Capture the cell that displays the provided text and extract its [x, y] central coordinate. 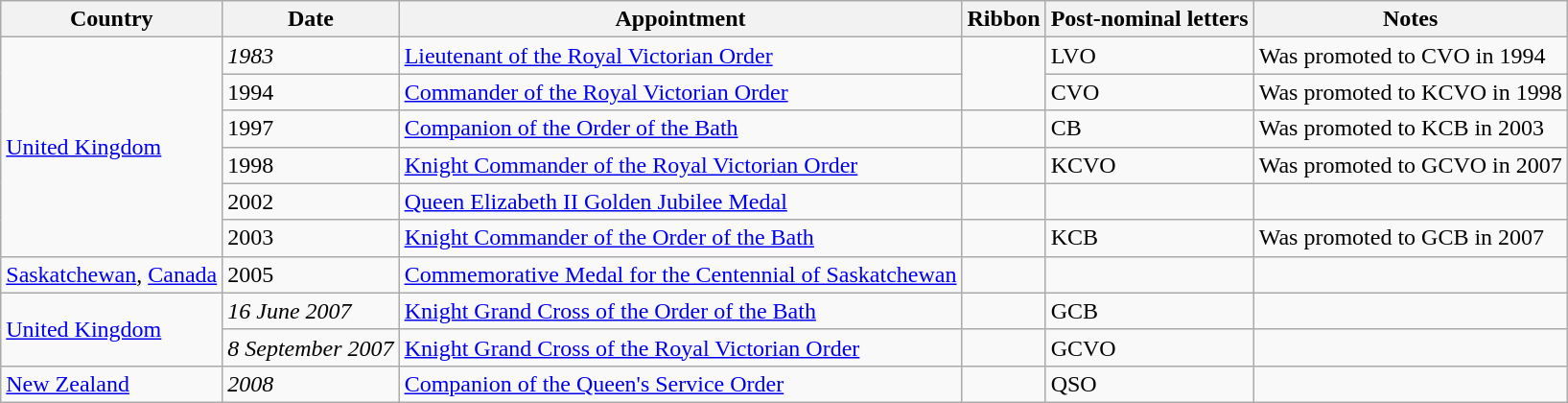
Companion of the Queen's Service Order [681, 384]
Knight Grand Cross of the Order of the Bath [681, 311]
1997 [311, 129]
16 June 2007 [311, 311]
Ribbon [1003, 19]
2005 [311, 274]
Queen Elizabeth II Golden Jubilee Medal [681, 201]
Commander of the Royal Victorian Order [681, 92]
Was promoted to GCVO in 2007 [1410, 165]
Date [311, 19]
Knight Commander of the Order of the Bath [681, 238]
GCB [1149, 311]
CB [1149, 129]
1998 [311, 165]
2008 [311, 384]
Notes [1410, 19]
Lieutenant of the Royal Victorian Order [681, 56]
New Zealand [111, 384]
2002 [311, 201]
Commemorative Medal for the Centennial of Saskatchewan [681, 274]
Was promoted to GCB in 2007 [1410, 238]
2003 [311, 238]
8 September 2007 [311, 347]
1983 [311, 56]
CVO [1149, 92]
Saskatchewan, Canada [111, 274]
LVO [1149, 56]
KCVO [1149, 165]
1994 [311, 92]
QSO [1149, 384]
Knight Commander of the Royal Victorian Order [681, 165]
Was promoted to KCB in 2003 [1410, 129]
KCB [1149, 238]
Was promoted to KCVO in 1998 [1410, 92]
Companion of the Order of the Bath [681, 129]
Post-nominal letters [1149, 19]
GCVO [1149, 347]
Knight Grand Cross of the Royal Victorian Order [681, 347]
Country [111, 19]
Appointment [681, 19]
Was promoted to CVO in 1994 [1410, 56]
